Pinpoint the cell where the given text exists, returning its (X, Y) midpoint coordinate. 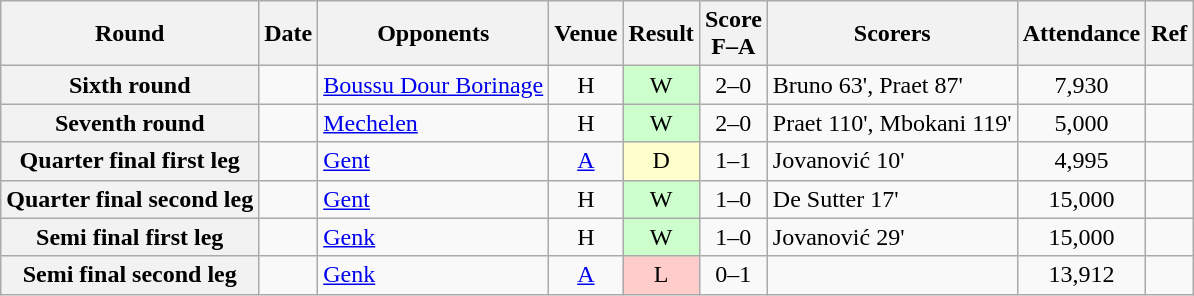
D (661, 161)
Mechelen (434, 123)
Praet 110', Mbokani 119' (892, 123)
Jovanović 29' (892, 237)
7,930 (1081, 85)
L (661, 275)
Semi final first leg (130, 237)
1–1 (733, 161)
De Sutter 17' (892, 199)
13,912 (1081, 275)
Scorers (892, 34)
Jovanović 10' (892, 161)
Venue (586, 34)
Round (130, 34)
Sixth round (130, 85)
Opponents (434, 34)
Attendance (1081, 34)
ScoreF–A (733, 34)
5,000 (1081, 123)
Boussu Dour Borinage (434, 85)
Quarter final first leg (130, 161)
0–1 (733, 275)
Semi final second leg (130, 275)
Ref (1170, 34)
Bruno 63', Praet 87' (892, 85)
Result (661, 34)
Date (288, 34)
Seventh round (130, 123)
4,995 (1081, 161)
Quarter final second leg (130, 199)
